Search for the cell housing the specified text and yield its (X, Y) center coordinate. 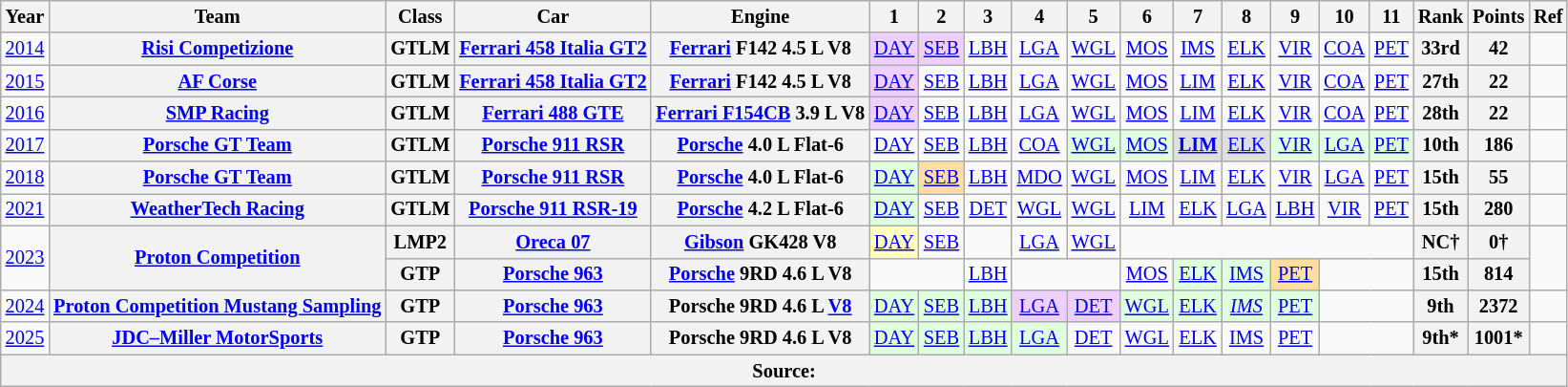
9 (1295, 16)
Gibson GK428 V8 (760, 242)
10 (1344, 16)
Ferrari 488 GTE (553, 113)
33rd (1441, 49)
55 (1498, 178)
Year (25, 16)
MDO (1038, 178)
11 (1391, 16)
3 (988, 16)
2014 (25, 49)
2017 (25, 145)
Ref (1548, 16)
9th (1441, 306)
Proton Competition (218, 258)
5 (1094, 16)
JDC–Miller MotorSports (218, 338)
1001* (1498, 338)
Engine (760, 16)
2018 (25, 178)
6 (1147, 16)
2015 (25, 81)
7 (1198, 16)
42 (1498, 49)
4 (1038, 16)
Source: (784, 371)
Points (1498, 16)
2016 (25, 113)
2023 (25, 258)
280 (1498, 209)
2024 (25, 306)
AF Corse (218, 81)
1 (894, 16)
Ferrari F154CB 3.9 L V8 (760, 113)
Oreca 07 (553, 242)
Car (553, 16)
Rank (1441, 16)
Proton Competition Mustang Sampling (218, 306)
Team (218, 16)
LMP2 (420, 242)
WeatherTech Racing (218, 209)
10th (1441, 145)
814 (1498, 274)
2021 (25, 209)
NC† (1441, 242)
186 (1498, 145)
9th* (1441, 338)
2025 (25, 338)
SMP Racing (218, 113)
2 (941, 16)
Porsche 911 RSR-19 (553, 209)
27th (1441, 81)
Porsche 4.2 L Flat-6 (760, 209)
0† (1498, 242)
2372 (1498, 306)
Risi Competizione (218, 49)
28th (1441, 113)
Class (420, 16)
8 (1246, 16)
